Locate the cell with the specified text and output its [x, y] center coordinate. 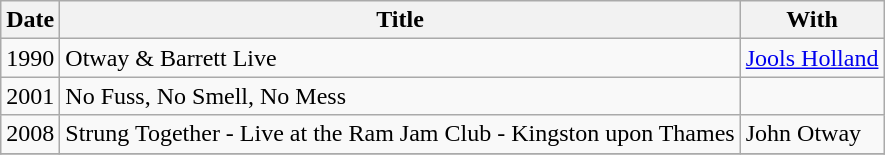
Title [400, 20]
Otway & Barrett Live [400, 58]
No Fuss, No Smell, No Mess [400, 96]
2001 [30, 96]
Strung Together - Live at the Ram Jam Club - Kingston upon Thames [400, 134]
1990 [30, 58]
Date [30, 20]
Jools Holland [812, 58]
2008 [30, 134]
John Otway [812, 134]
With [812, 20]
